Scan for the cell matching the given text and deliver its [x, y] coordinate at center. 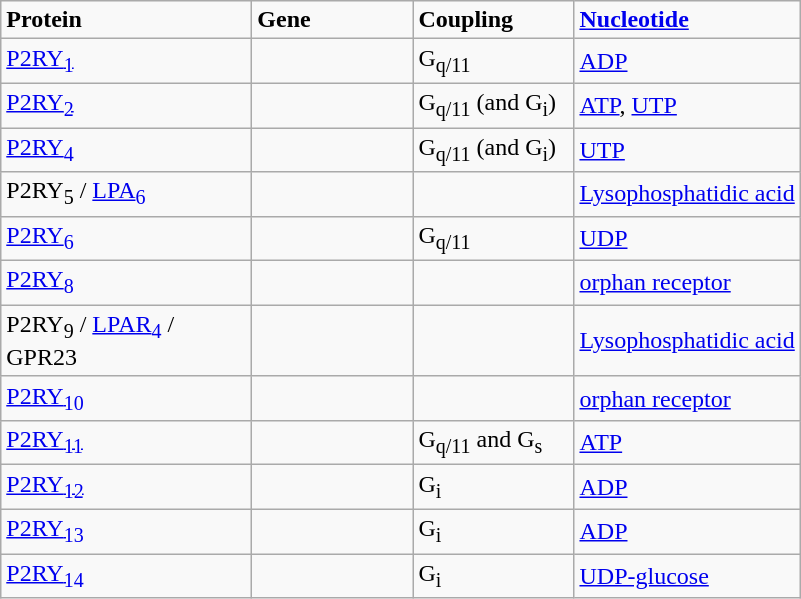
P2RY2 [126, 105]
P2RY4 [126, 150]
UTP [687, 150]
P2RY12 [126, 487]
ATP, UTP [687, 105]
Protein [126, 20]
Gq/11 and Gs [494, 443]
P2RY1 [126, 61]
P2RY9 / LPAR4 / GPR23 [126, 340]
P2RY14 [126, 576]
Gene [332, 20]
UDP-glucose [687, 576]
P2RY13 [126, 531]
P2RY11 [126, 443]
ATP [687, 443]
UDP [687, 238]
P2RY5 / LPA6 [126, 194]
P2RY8 [126, 283]
P2RY6 [126, 238]
P2RY10 [126, 398]
Nucleotide [687, 20]
Coupling [494, 20]
